Determine the (x, y) coordinate at the center of the cell enclosing the given text.  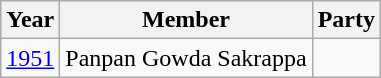
Party (346, 20)
Member (186, 20)
1951 (30, 58)
Year (30, 20)
Panpan Gowda Sakrappa (186, 58)
